Output the [X, Y] coordinate of the center of the cell containing the given text.  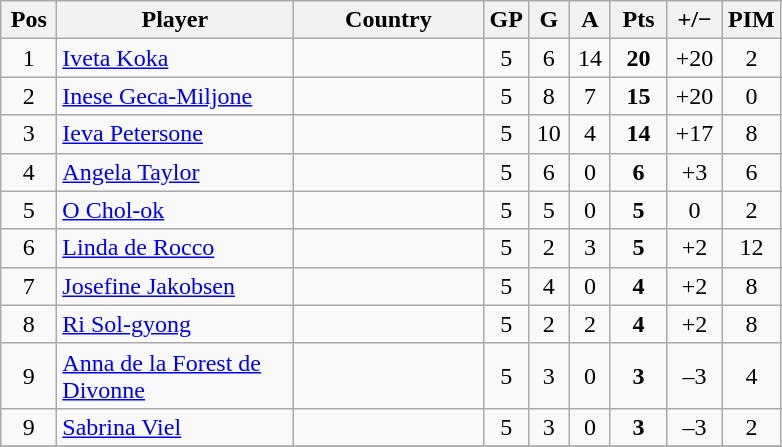
Josefine Jakobsen [175, 286]
Iveta Koka [175, 58]
Pos [29, 20]
PIM [752, 20]
+/− [695, 20]
A [590, 20]
20 [638, 58]
GP [506, 20]
O Chol-ok [175, 210]
Linda de Rocco [175, 248]
+3 [695, 172]
Player [175, 20]
Angela Taylor [175, 172]
Ri Sol-gyong [175, 324]
Sabrina Viel [175, 427]
+17 [695, 134]
Ieva Petersone [175, 134]
Inese Geca-Miljone [175, 96]
1 [29, 58]
12 [752, 248]
Country [388, 20]
Anna de la Forest de Divonne [175, 376]
G [548, 20]
15 [638, 96]
10 [548, 134]
Pts [638, 20]
